Identify which cell holds the provided text, then report its [x, y] central coordinate. 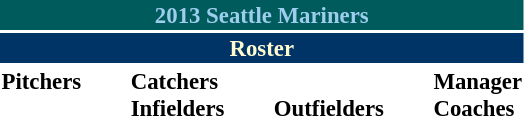
Roster [262, 48]
2013 Seattle Mariners [262, 15]
